Locate the cell with the specified text and output its (X, Y) center coordinate. 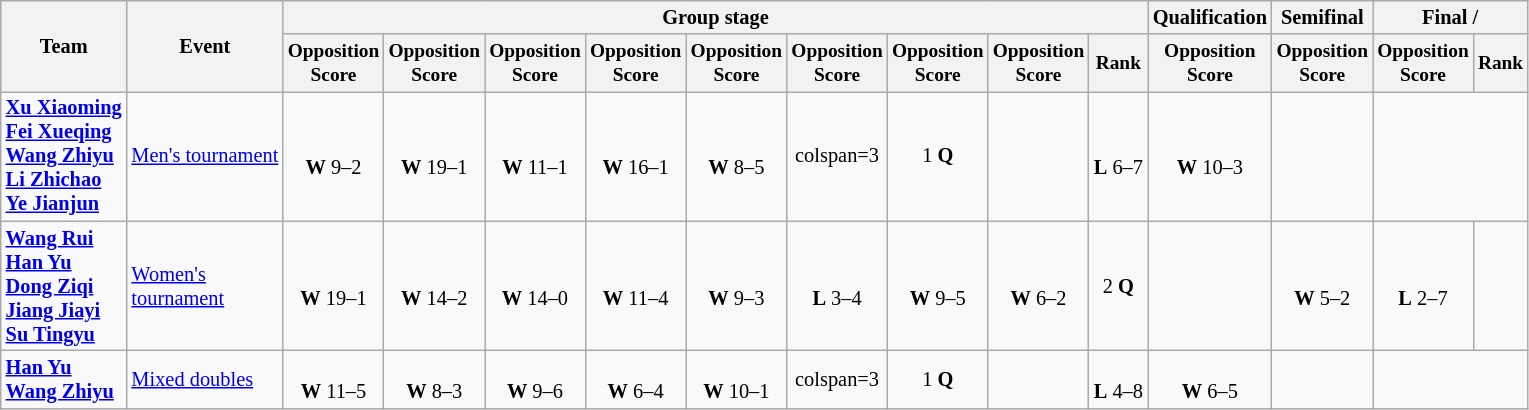
W 11–5 (334, 380)
W 9–2 (334, 156)
W 11–4 (636, 286)
W 8–5 (736, 156)
Men's tournament (206, 156)
W 8–3 (434, 380)
W 9–5 (938, 286)
W 6–2 (1038, 286)
L 3–4 (838, 286)
Event (206, 46)
W 14–2 (434, 286)
L 6–7 (1118, 156)
W 9–3 (736, 286)
Semifinal (1322, 17)
W 10–3 (1210, 156)
W 16–1 (636, 156)
W 11–1 (536, 156)
Qualification (1210, 17)
Han YuWang Zhiyu (64, 380)
W 5–2 (1322, 286)
W 9–6 (536, 380)
Wang RuiHan YuDong ZiqiJiang JiayiSu Tingyu (64, 286)
Group stage (716, 17)
W 10–1 (736, 380)
L 4–8 (1118, 380)
W 6–5 (1210, 380)
2 Q (1118, 286)
W 6–4 (636, 380)
Final / (1450, 17)
Women'stournament (206, 286)
Mixed doubles (206, 380)
Xu XiaomingFei XueqingWang ZhiyuLi ZhichaoYe Jianjun (64, 156)
L 2–7 (1424, 286)
Team (64, 46)
W 14–0 (536, 286)
